Locate the cell with the specified text and output its [X, Y] center coordinate. 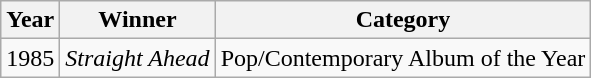
Straight Ahead [138, 58]
Category [403, 20]
1985 [30, 58]
Winner [138, 20]
Pop/Contemporary Album of the Year [403, 58]
Year [30, 20]
